Detect which cell encompasses the target text, then output its (X, Y) center coordinate. 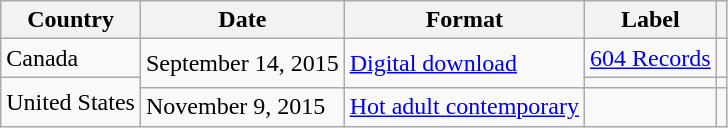
Date (242, 20)
United States (71, 102)
Country (71, 20)
September 14, 2015 (242, 64)
November 9, 2015 (242, 107)
604 Records (650, 58)
Hot adult contemporary (464, 107)
Label (650, 20)
Canada (71, 58)
Digital download (464, 64)
Format (464, 20)
